Pinpoint the cell where the given text exists, returning its [X, Y] midpoint coordinate. 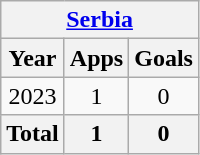
Year [33, 58]
2023 [33, 96]
Goals [164, 58]
Apps [96, 58]
Total [33, 134]
Serbia [100, 20]
